From the cell containing the given text, extract its center point as [x, y] coordinate. 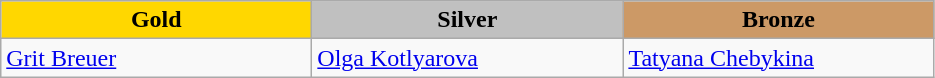
Olga Kotlyarova [468, 58]
Silver [468, 20]
Tatyana Chebykina [778, 58]
Bronze [778, 20]
Gold [156, 20]
Grit Breuer [156, 58]
